Determine the [x, y] coordinate at the center of the cell enclosing the given text.  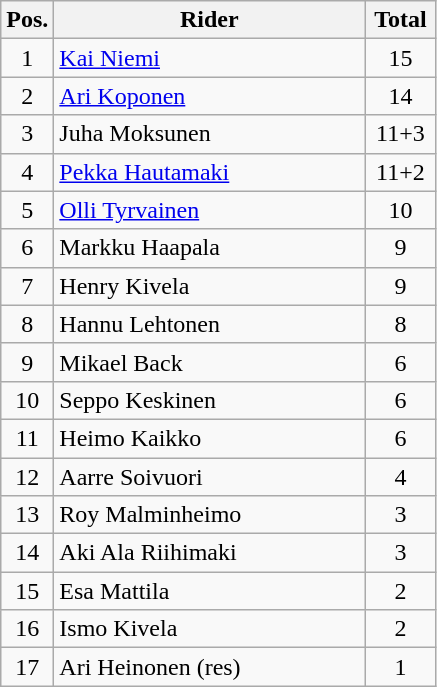
Kai Niemi [210, 58]
Ismo Kivela [210, 629]
13 [28, 515]
Juha Moksunen [210, 134]
Ari Koponen [210, 96]
Aki Ala Riihimaki [210, 553]
Heimo Kaikko [210, 438]
Total [400, 20]
Pos. [28, 20]
Olli Tyrvainen [210, 210]
12 [28, 477]
5 [28, 210]
Roy Malminheimo [210, 515]
17 [28, 667]
Mikael Back [210, 362]
Hannu Lehtonen [210, 324]
Markku Haapala [210, 248]
Pekka Hautamaki [210, 172]
7 [28, 286]
Aarre Soivuori [210, 477]
16 [28, 629]
11 [28, 438]
11+2 [400, 172]
11+3 [400, 134]
Henry Kivela [210, 286]
Seppo Keskinen [210, 400]
Esa Mattila [210, 591]
Ari Heinonen (res) [210, 667]
Rider [210, 20]
